Locate the cell with the specified text and output its (x, y) center coordinate. 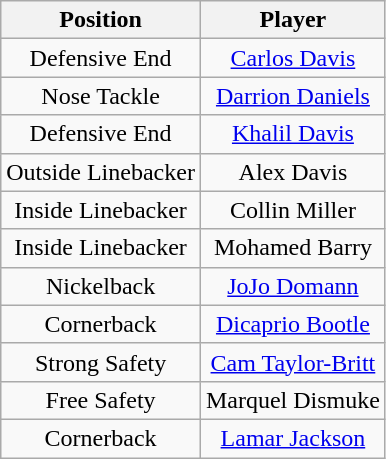
Alex Davis (292, 172)
Position (101, 20)
Nose Tackle (101, 96)
Mohamed Barry (292, 248)
Free Safety (101, 400)
Lamar Jackson (292, 438)
Darrion Daniels (292, 96)
JoJo Domann (292, 286)
Khalil Davis (292, 134)
Outside Linebacker (101, 172)
Dicaprio Bootle (292, 324)
Cam Taylor-Britt (292, 362)
Nickelback (101, 286)
Marquel Dismuke (292, 400)
Player (292, 20)
Strong Safety (101, 362)
Carlos Davis (292, 58)
Collin Miller (292, 210)
